Return (x, y) of the center of cell containing provided text 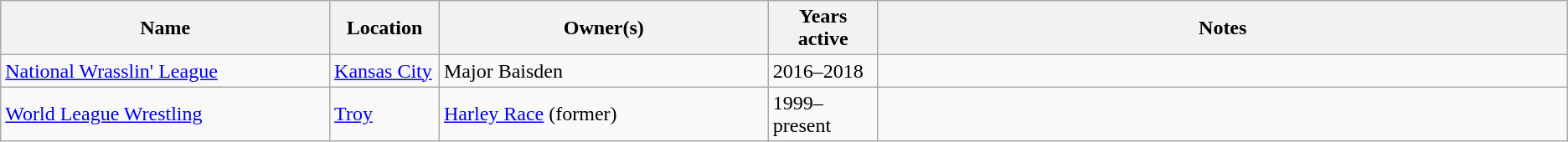
World League Wrestling (166, 114)
National Wrasslin' League (166, 71)
Owner(s) (603, 28)
Troy (385, 114)
2016–2018 (823, 71)
Notes (1223, 28)
Harley Race (former) (603, 114)
Name (166, 28)
Major Baisden (603, 71)
1999–present (823, 114)
Years active (823, 28)
Location (385, 28)
Kansas City (385, 71)
